Detect which cell encompasses the target text, then output its (X, Y) center coordinate. 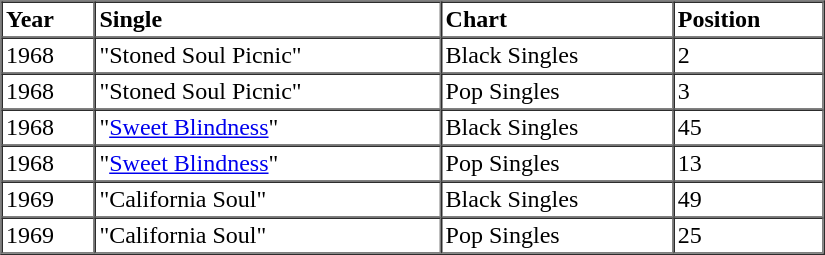
13 (748, 164)
Year (48, 20)
49 (748, 200)
Position (748, 20)
Single (268, 20)
45 (748, 128)
2 (748, 56)
25 (748, 236)
3 (748, 92)
Chart (557, 20)
